Find where the given text appears and provide that cell's center as (X, Y) coordinate. 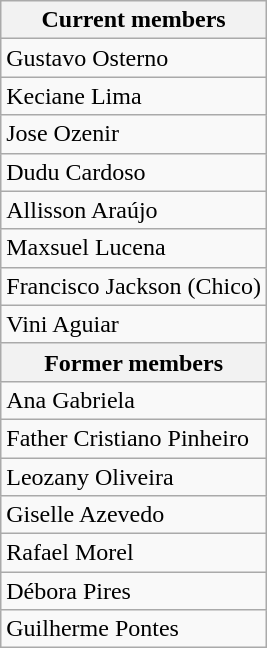
Keciane Lima (134, 96)
Father Cristiano Pinheiro (134, 438)
Leozany Oliveira (134, 477)
Dudu Cardoso (134, 172)
Current members (134, 20)
Rafael Morel (134, 553)
Gustavo Osterno (134, 58)
Vini Aguiar (134, 324)
Débora Pires (134, 591)
Maxsuel Lucena (134, 248)
Guilherme Pontes (134, 629)
Ana Gabriela (134, 400)
Francisco Jackson (Chico) (134, 286)
Former members (134, 362)
Jose Ozenir (134, 134)
Allisson Araújo (134, 210)
Giselle Azevedo (134, 515)
